Scan for the cell matching the given text and deliver its [X, Y] coordinate at center. 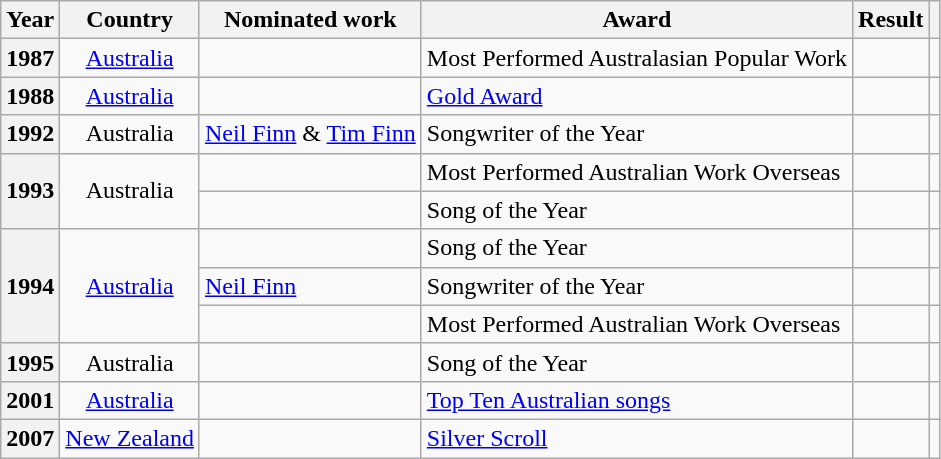
Nominated work [310, 20]
Most Performed Australasian Popular Work [636, 58]
1988 [30, 96]
2001 [30, 400]
Result [891, 20]
1987 [30, 58]
New Zealand [130, 438]
1993 [30, 191]
Top Ten Australian songs [636, 400]
Neil Finn & Tim Finn [310, 134]
Gold Award [636, 96]
Silver Scroll [636, 438]
Year [30, 20]
Neil Finn [310, 286]
1994 [30, 286]
2007 [30, 438]
1995 [30, 362]
1992 [30, 134]
Award [636, 20]
Country [130, 20]
